Identify which cell holds the provided text, then report its (x, y) central coordinate. 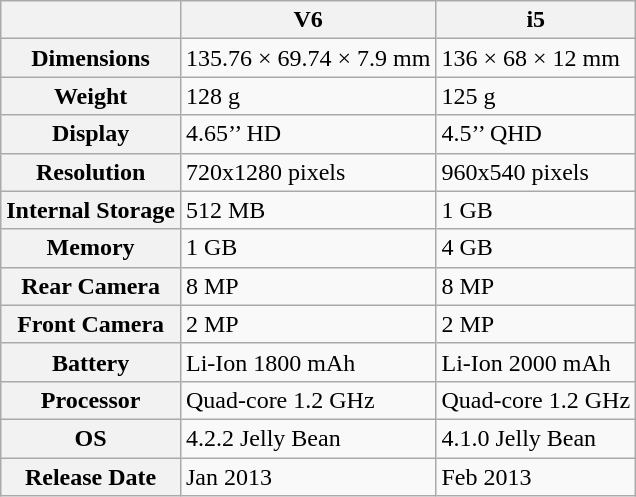
125 g (536, 96)
Battery (91, 362)
512 MB (308, 210)
Dimensions (91, 58)
Release Date (91, 477)
Li-Ion 2000 mAh (536, 362)
V6 (308, 20)
128 g (308, 96)
Internal Storage (91, 210)
Processor (91, 400)
4.5’’ QHD (536, 134)
4 GB (536, 248)
Feb 2013 (536, 477)
Weight (91, 96)
Front Camera (91, 324)
Rear Camera (91, 286)
Li-Ion 1800 mAh (308, 362)
960x540 pixels (536, 172)
135.76 × 69.74 × 7.9 mm (308, 58)
4.1.0 Jelly Bean (536, 438)
136 × 68 × 12 mm (536, 58)
4.2.2 Jelly Bean (308, 438)
OS (91, 438)
Jan 2013 (308, 477)
Display (91, 134)
720x1280 pixels (308, 172)
i5 (536, 20)
Resolution (91, 172)
4.65’’ HD (308, 134)
Memory (91, 248)
